Output the [X, Y] coordinate of the center of the cell containing the given text.  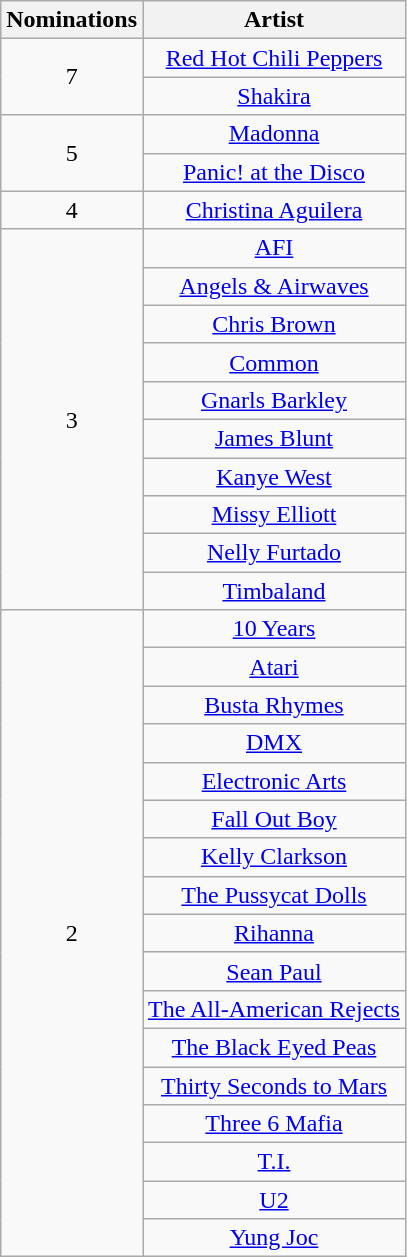
10 Years [274, 629]
Timbaland [274, 591]
DMX [274, 743]
Christina Aguilera [274, 210]
T.I. [274, 1162]
Gnarls Barkley [274, 400]
Kelly Clarkson [274, 857]
The All-American Rejects [274, 1009]
Yung Joc [274, 1238]
Shakira [274, 96]
Thirty Seconds to Mars [274, 1085]
5 [72, 153]
Sean Paul [274, 971]
The Black Eyed Peas [274, 1047]
The Pussycat Dolls [274, 895]
Chris Brown [274, 324]
Rihanna [274, 933]
Madonna [274, 134]
Red Hot Chili Peppers [274, 58]
James Blunt [274, 438]
Panic! at the Disco [274, 172]
Artist [274, 20]
2 [72, 934]
Nelly Furtado [274, 553]
7 [72, 77]
Angels & Airwaves [274, 286]
3 [72, 420]
4 [72, 210]
Three 6 Mafia [274, 1124]
U2 [274, 1200]
Busta Rhymes [274, 705]
Kanye West [274, 477]
AFI [274, 248]
Common [274, 362]
Missy Elliott [274, 515]
Electronic Arts [274, 781]
Fall Out Boy [274, 819]
Nominations [72, 20]
Atari [274, 667]
